Extract the [x, y] coordinate from the center of the cell holding the provided text.  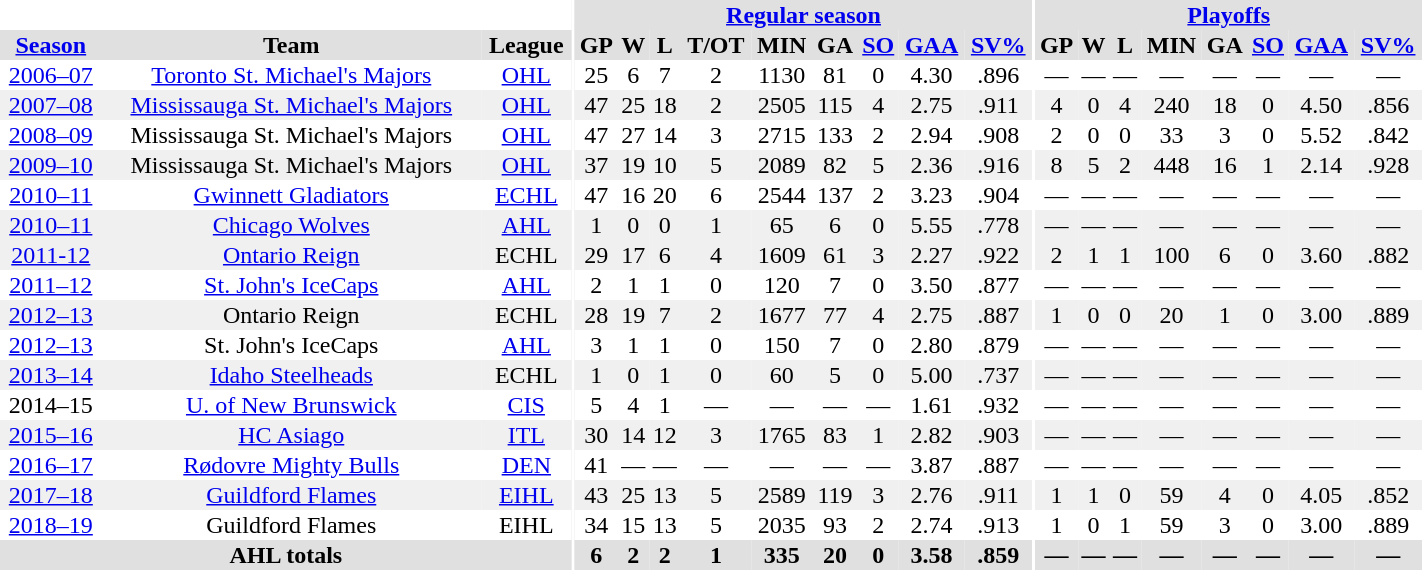
1609 [782, 255]
12 [665, 435]
DEN [526, 465]
.879 [998, 345]
5.52 [1321, 135]
.856 [1388, 105]
33 [1172, 135]
15 [634, 525]
2017–18 [51, 495]
Chicago Wolves [292, 225]
2008–09 [51, 135]
77 [835, 315]
60 [782, 375]
ITL [526, 435]
65 [782, 225]
.877 [998, 285]
3.58 [932, 555]
Playoffs [1228, 15]
2544 [782, 195]
29 [596, 255]
10 [665, 165]
4.30 [932, 75]
41 [596, 465]
2715 [782, 135]
3.23 [932, 195]
3.87 [932, 465]
5.00 [932, 375]
CIS [526, 405]
37 [596, 165]
1130 [782, 75]
2.80 [932, 345]
2.36 [932, 165]
.859 [998, 555]
8 [1056, 165]
2007–08 [51, 105]
27 [634, 135]
2011–12 [51, 285]
100 [1172, 255]
240 [1172, 105]
120 [782, 285]
34 [596, 525]
Idaho Steelheads [292, 375]
AHL totals [286, 555]
83 [835, 435]
2505 [782, 105]
1.61 [932, 405]
2.14 [1321, 165]
43 [596, 495]
5.55 [932, 225]
.903 [998, 435]
Toronto St. Michael's Majors [292, 75]
Rødovre Mighty Bulls [292, 465]
81 [835, 75]
448 [1172, 165]
.932 [998, 405]
.737 [998, 375]
Regular season [804, 15]
2.74 [932, 525]
2006–07 [51, 75]
.842 [1388, 135]
3.60 [1321, 255]
.882 [1388, 255]
3.50 [932, 285]
2.82 [932, 435]
61 [835, 255]
Team [292, 45]
Gwinnett Gladiators [292, 195]
150 [782, 345]
119 [835, 495]
1765 [782, 435]
2.76 [932, 495]
2589 [782, 495]
17 [634, 255]
30 [596, 435]
2016–17 [51, 465]
93 [835, 525]
4.50 [1321, 105]
4.05 [1321, 495]
2011-12 [51, 255]
133 [835, 135]
.896 [998, 75]
2.27 [932, 255]
2015–16 [51, 435]
2035 [782, 525]
.852 [1388, 495]
2.94 [932, 135]
2014–15 [51, 405]
T/OT [716, 45]
.904 [998, 195]
.916 [998, 165]
.913 [998, 525]
28 [596, 315]
2009–10 [51, 165]
115 [835, 105]
HC Asiago [292, 435]
Season [51, 45]
2018–19 [51, 525]
League [526, 45]
.922 [998, 255]
82 [835, 165]
2013–14 [51, 375]
.908 [998, 135]
2089 [782, 165]
.778 [998, 225]
137 [835, 195]
.928 [1388, 165]
1677 [782, 315]
U. of New Brunswick [292, 405]
335 [782, 555]
